Return [X, Y] of the center of cell containing provided text 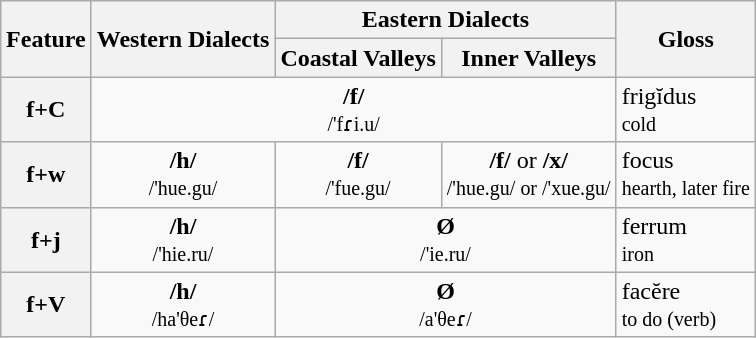
Ø /'ie.ru/ [446, 240]
/f/ /'fɾi.u/ [354, 110]
Eastern Dialects [446, 20]
/f/ /'fue.gu/ [358, 174]
f+V [46, 304]
/f/ or /x/ /'hue.gu/ or /'xue.gu/ [528, 174]
Ø /a'θeɾ/ [446, 304]
f+w [46, 174]
/h/ /ha'θeɾ/ [183, 304]
/h/ /'hie.ru/ [183, 240]
Inner Valleys [528, 58]
/h/ /'hue.gu/ [183, 174]
f+C [46, 110]
facĕre to do (verb) [686, 304]
focus hearth, later fire [686, 174]
Feature [46, 39]
Western Dialects [183, 39]
Coastal Valleys [358, 58]
ferrum iron [686, 240]
f+j [46, 240]
Gloss [686, 39]
frigĭdus cold [686, 110]
